Detect which cell encompasses the target text, then output its (x, y) center coordinate. 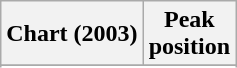
Peakposition (189, 34)
Chart (2003) (72, 34)
